Output the (x, y) coordinate of the center of the cell containing the given text.  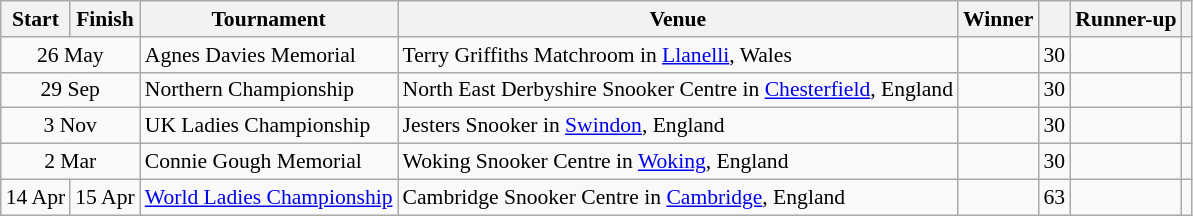
World Ladies Championship (269, 197)
Runner-up (1126, 19)
3 Nov (70, 126)
Woking Snooker Centre in Woking, England (678, 162)
Finish (104, 19)
15 Apr (104, 197)
29 Sep (70, 90)
Terry Griffiths Matchroom in Llanelli, Wales (678, 55)
Cambridge Snooker Centre in Cambridge, England (678, 197)
Agnes Davies Memorial (269, 55)
Jesters Snooker in Swindon, England (678, 126)
2 Mar (70, 162)
UK Ladies Championship (269, 126)
Tournament (269, 19)
North East Derbyshire Snooker Centre in Chesterfield, England (678, 90)
Winner (998, 19)
63 (1055, 197)
26 May (70, 55)
Connie Gough Memorial (269, 162)
Northern Championship (269, 90)
14 Apr (36, 197)
Start (36, 19)
Venue (678, 19)
